Pinpoint the cell where the given text exists, returning its [x, y] midpoint coordinate. 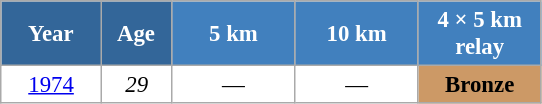
4 × 5 km relay [480, 34]
29 [136, 85]
Bronze [480, 85]
Year [52, 34]
1974 [52, 85]
5 km [234, 34]
Age [136, 34]
10 km [356, 34]
